Capture the cell that displays the provided text and extract its [X, Y] central coordinate. 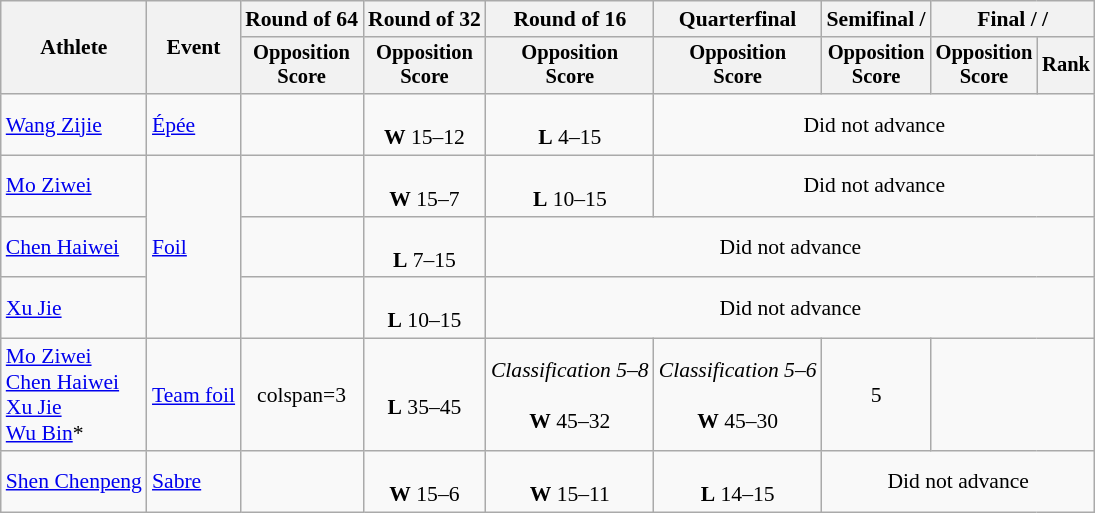
Mo Ziwei [74, 186]
Xu Jie [74, 308]
Chen Haiwei [74, 248]
L 7–15 [424, 248]
Wang Zijie [74, 124]
Quarterfinal [738, 19]
Sabre [194, 482]
Event [194, 48]
W 15–6 [424, 482]
Shen Chenpeng [74, 482]
5 [876, 395]
L 14–15 [738, 482]
Mo Ziwei Chen Haiwei Xu JieWu Bin* [74, 395]
Athlete [74, 48]
Final / / [1013, 19]
Semifinal / [876, 19]
L 4–15 [570, 124]
L 35–45 [424, 395]
Classification 5–8W 45–32 [570, 395]
W 15–12 [424, 124]
Round of 32 [424, 19]
Classification 5–6W 45–30 [738, 395]
Round of 16 [570, 19]
Foil [194, 248]
Team foil [194, 395]
colspan=3 [302, 395]
Round of 64 [302, 19]
Rank [1066, 66]
W 15–11 [570, 482]
W 15–7 [424, 186]
Épée [194, 124]
